Pinpoint the cell where the given text exists, returning its (X, Y) midpoint coordinate. 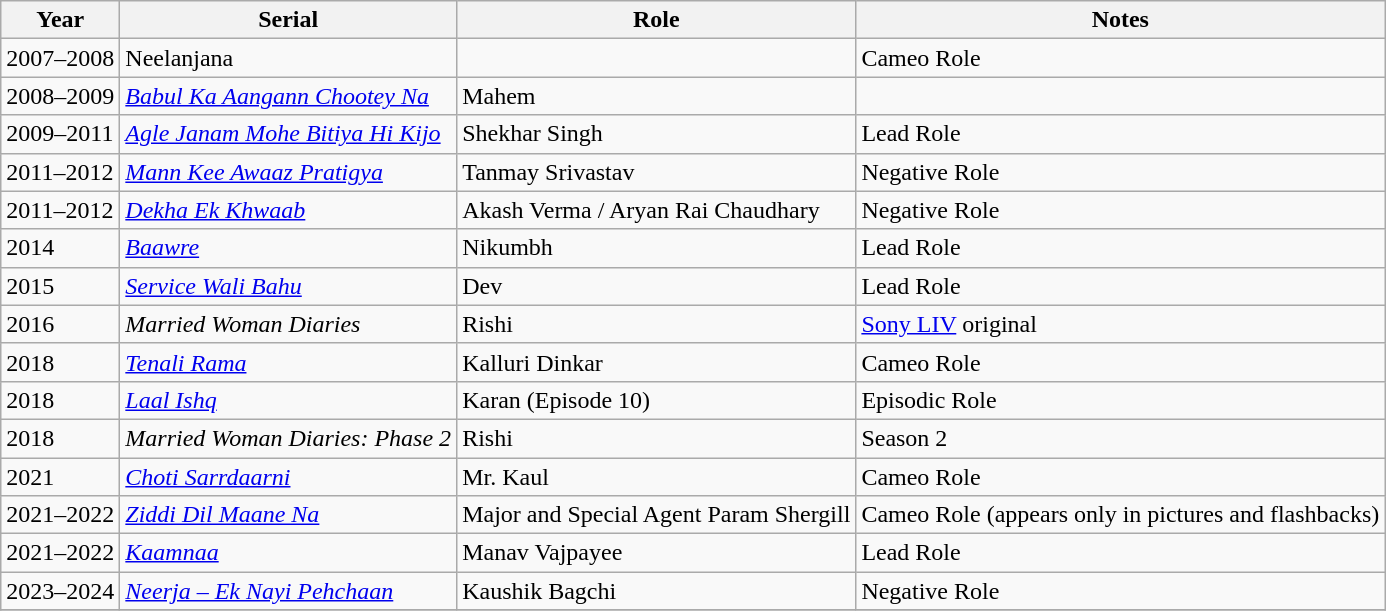
2023–2024 (60, 591)
2009–2011 (60, 134)
2021 (60, 477)
Shekhar Singh (656, 134)
Major and Special Agent Param Shergill (656, 515)
Kaamnaa (288, 553)
Married Woman Diaries: Phase 2 (288, 438)
Season 2 (1120, 438)
Neelanjana (288, 58)
Kaushik Bagchi (656, 591)
Dev (656, 286)
Agle Janam Mohe Bitiya Hi Kijo (288, 134)
Babul Ka Aangann Chootey Na (288, 96)
Manav Vajpayee (656, 553)
Mann Kee Awaaz Pratigya (288, 172)
Dekha Ek Khwaab (288, 210)
Akash Verma / Aryan Rai Chaudhary (656, 210)
2007–2008 (60, 58)
Cameo Role (appears only in pictures and flashbacks) (1120, 515)
Ziddi Dil Maane Na (288, 515)
Karan (Episode 10) (656, 400)
Sony LIV original (1120, 324)
2014 (60, 248)
Role (656, 20)
Notes (1120, 20)
Kalluri Dinkar (656, 362)
Service Wali Bahu (288, 286)
Episodic Role (1120, 400)
Mahem (656, 96)
Mr. Kaul (656, 477)
Neerja – Ek Nayi Pehchaan (288, 591)
2008–2009 (60, 96)
Choti Sarrdaarni (288, 477)
Baawre (288, 248)
Tanmay Srivastav (656, 172)
Laal Ishq (288, 400)
Tenali Rama (288, 362)
Serial (288, 20)
2015 (60, 286)
Year (60, 20)
Nikumbh (656, 248)
Married Woman Diaries (288, 324)
2016 (60, 324)
